From the cell containing the given text, extract its center point as (x, y) coordinate. 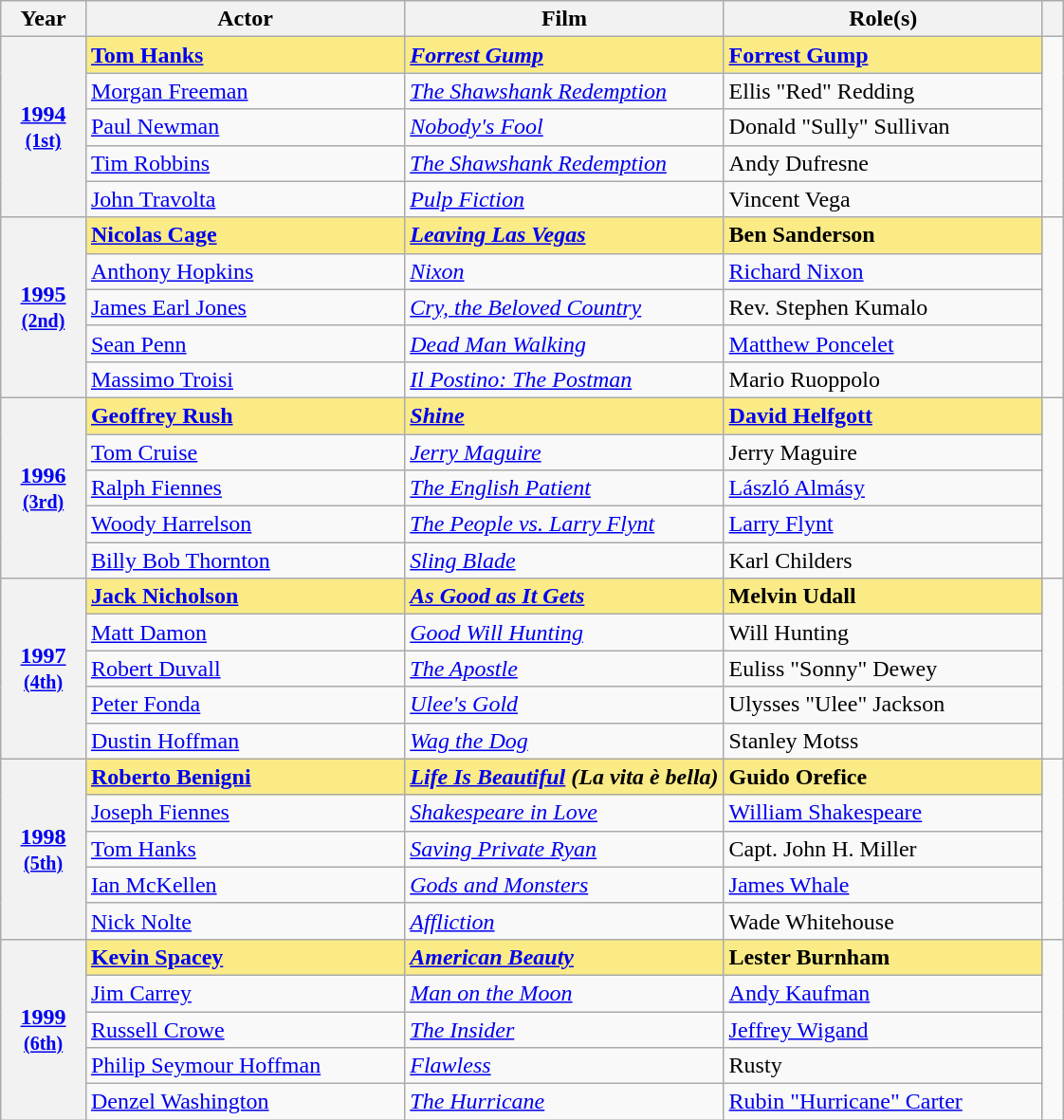
The Hurricane (564, 1102)
Paul Newman (245, 127)
Tom Cruise (245, 452)
Peter Fonda (245, 705)
Jack Nicholson (245, 597)
Capt. John H. Miller (883, 849)
Massimo Troisi (245, 379)
Wag the Dog (564, 741)
Will Hunting (883, 633)
As Good as It Gets (564, 597)
Good Will Hunting (564, 633)
Leaving Las Vegas (564, 235)
Wade Whitehouse (883, 921)
Denzel Washington (245, 1102)
The People vs. Larry Flynt (564, 524)
The Apostle (564, 669)
Nobody's Fool (564, 127)
Life Is Beautiful (La vita è bella) (564, 777)
Man on the Moon (564, 993)
Film (564, 19)
Shakespeare in Love (564, 813)
James Whale (883, 885)
Jeffrey Wigand (883, 1029)
Ben Sanderson (883, 235)
Ulee's Gold (564, 705)
The English Patient (564, 488)
Affliction (564, 921)
Joseph Fiennes (245, 813)
Actor (245, 19)
Robert Duvall (245, 669)
Morgan Freeman (245, 91)
Anthony Hopkins (245, 271)
Dustin Hoffman (245, 741)
Il Postino: The Postman (564, 379)
Dead Man Walking (564, 343)
Gods and Monsters (564, 885)
Philip Seymour Hoffman (245, 1066)
Guido Orefice (883, 777)
László Almásy (883, 488)
Karl Childers (883, 560)
Role(s) (883, 19)
Ralph Fiennes (245, 488)
Shine (564, 415)
Russell Crowe (245, 1029)
James Earl Jones (245, 307)
1999(6th) (44, 1029)
William Shakespeare (883, 813)
Geoffrey Rush (245, 415)
Melvin Udall (883, 597)
Larry Flynt (883, 524)
Andy Dufresne (883, 163)
Stanley Motss (883, 741)
Ian McKellen (245, 885)
1996(3rd) (44, 487)
Flawless (564, 1066)
Matthew Poncelet (883, 343)
Matt Damon (245, 633)
Jim Carrey (245, 993)
1997(4th) (44, 669)
Roberto Benigni (245, 777)
Pulp Fiction (564, 199)
Ellis "Red" Redding (883, 91)
Mario Ruoppolo (883, 379)
1995(2nd) (44, 307)
Kevin Spacey (245, 957)
Tim Robbins (245, 163)
Saving Private Ryan (564, 849)
The Insider (564, 1029)
Woody Harrelson (245, 524)
John Travolta (245, 199)
Richard Nixon (883, 271)
Vincent Vega (883, 199)
Andy Kaufman (883, 993)
Lester Burnham (883, 957)
Nicolas Cage (245, 235)
Rubin "Hurricane" Carter (883, 1102)
Nick Nolte (245, 921)
David Helfgott (883, 415)
Sling Blade (564, 560)
Nixon (564, 271)
American Beauty (564, 957)
Ulysses "Ulee" Jackson (883, 705)
1998(5th) (44, 849)
Rusty (883, 1066)
Donald "Sully" Sullivan (883, 127)
Euliss "Sonny" Dewey (883, 669)
Cry, the Beloved Country (564, 307)
Billy Bob Thornton (245, 560)
Rev. Stephen Kumalo (883, 307)
Sean Penn (245, 343)
Year (44, 19)
1994(1st) (44, 127)
